Determine the [x, y] coordinate at the center of the cell enclosing the given text.  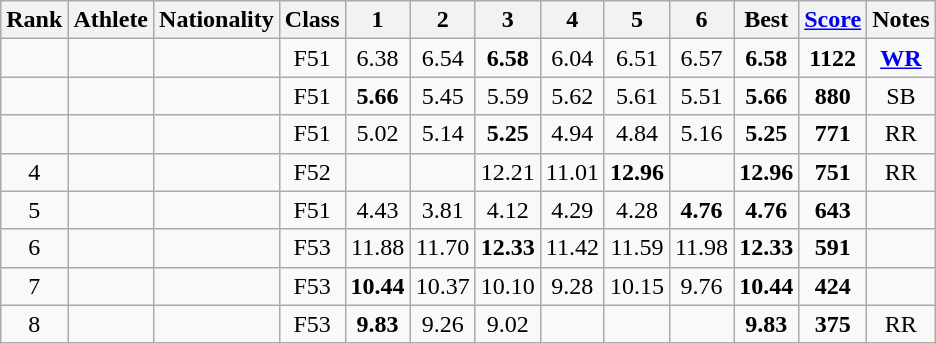
751 [833, 172]
Nationality [217, 20]
6.38 [378, 58]
5.16 [701, 134]
7 [34, 286]
1 [378, 20]
5.59 [508, 96]
5.51 [701, 96]
5.02 [378, 134]
12.21 [508, 172]
10.10 [508, 286]
9.28 [572, 286]
Athlete [111, 20]
Best [766, 20]
11.70 [442, 248]
424 [833, 286]
10.15 [636, 286]
SB [901, 96]
2 [442, 20]
6.57 [701, 58]
Class [312, 20]
5.61 [636, 96]
4.43 [378, 210]
375 [833, 324]
11.01 [572, 172]
8 [34, 324]
880 [833, 96]
6.54 [442, 58]
11.98 [701, 248]
9.02 [508, 324]
5.14 [442, 134]
WR [901, 58]
3 [508, 20]
771 [833, 134]
9.76 [701, 286]
6.04 [572, 58]
3.81 [442, 210]
1122 [833, 58]
4.28 [636, 210]
F52 [312, 172]
Notes [901, 20]
9.26 [442, 324]
643 [833, 210]
4.12 [508, 210]
591 [833, 248]
6.51 [636, 58]
Rank [34, 20]
5.45 [442, 96]
10.37 [442, 286]
4.84 [636, 134]
11.42 [572, 248]
Score [833, 20]
11.88 [378, 248]
4.94 [572, 134]
4.29 [572, 210]
5.62 [572, 96]
11.59 [636, 248]
